Scan for the cell matching the given text and deliver its (x, y) coordinate at center. 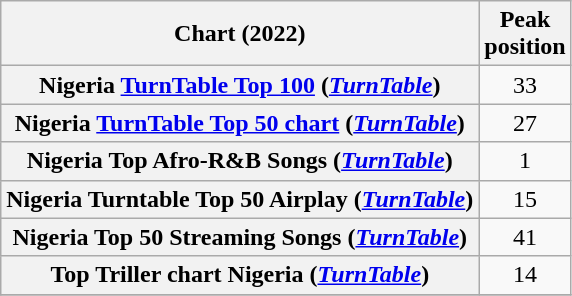
14 (525, 275)
Nigeria TurnTable Top 100 (TurnTable) (240, 85)
27 (525, 123)
Nigeria Turntable Top 50 Airplay (TurnTable) (240, 199)
Top Triller chart Nigeria (TurnTable) (240, 275)
41 (525, 237)
33 (525, 85)
Nigeria Top Afro-R&B Songs (TurnTable) (240, 161)
Nigeria Top 50 Streaming Songs (TurnTable) (240, 237)
15 (525, 199)
Peakposition (525, 34)
Nigeria TurnTable Top 50 chart (TurnTable) (240, 123)
1 (525, 161)
Chart (2022) (240, 34)
